Locate the cell with the specified text and output its [X, Y] center coordinate. 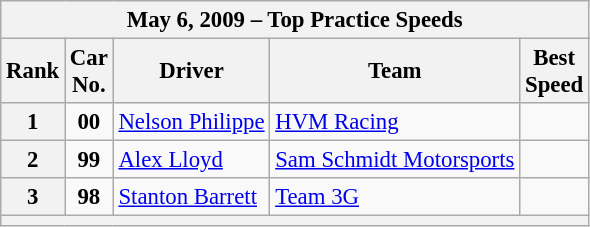
BestSpeed [554, 72]
99 [90, 160]
Driver [192, 72]
1 [33, 122]
Rank [33, 72]
Sam Schmidt Motorsports [395, 160]
Team [395, 72]
3 [33, 197]
00 [90, 122]
2 [33, 160]
HVM Racing [395, 122]
Alex Lloyd [192, 160]
Stanton Barrett [192, 197]
Team 3G [395, 197]
May 6, 2009 – Top Practice Speeds [295, 20]
98 [90, 197]
CarNo. [90, 72]
Nelson Philippe [192, 122]
